Pinpoint the cell where the given text exists, returning its (x, y) midpoint coordinate. 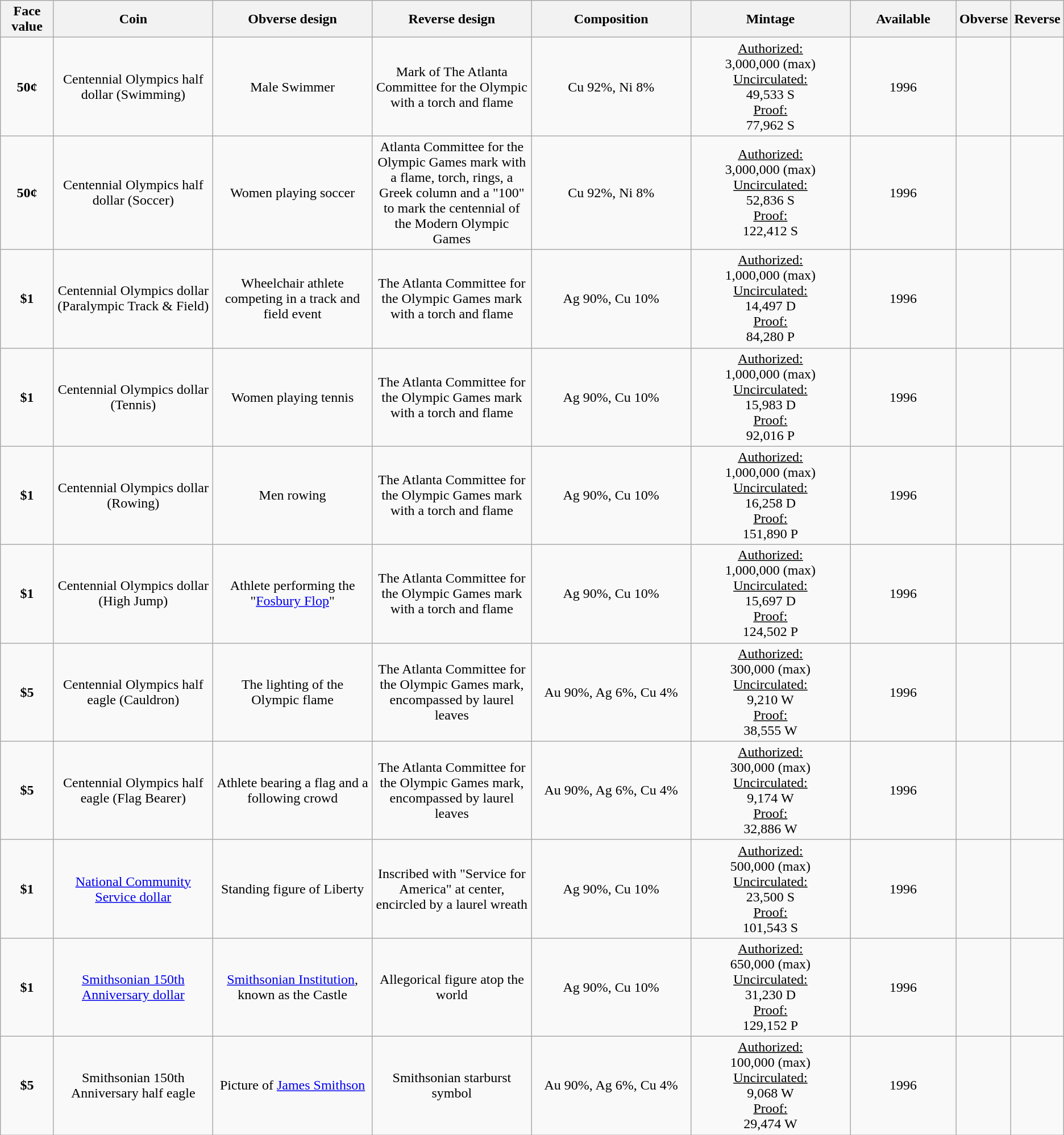
Smithsonian 150th Anniversary dollar (133, 987)
Smithsonian Institution, known as the Castle (292, 987)
Authorized:100,000 (max)Uncirculated:9,068 WProof:29,474 W (770, 1086)
Picture of James Smithson (292, 1086)
Inscribed with "Service for America" at center, encircled by a laurel wreath (452, 889)
Authorized:300,000 (max)Uncirculated:9,174 WProof:32,886 W (770, 790)
Obverse (984, 19)
Male Swimmer (292, 86)
Smithsonian starburst symbol (452, 1086)
Authorized:300,000 (max)Uncirculated:9,210 WProof:38,555 W (770, 692)
National Community Service dollar (133, 889)
Women playing soccer (292, 193)
Centennial Olympics half eagle (Cauldron) (133, 692)
Reverse design (452, 19)
Smithsonian 150th Anniversary half eagle (133, 1086)
Coin (133, 19)
Centennial Olympics half eagle (Flag Bearer) (133, 790)
Reverse (1037, 19)
Authorized:1,000,000 (max)Uncirculated:15,697 DProof:124,502 P (770, 593)
Face value (27, 19)
Standing figure of Liberty (292, 889)
The lighting of the Olympic flame (292, 692)
Obverse design (292, 19)
Authorized:1,000,000 (max)Uncirculated:15,983 DProof:92,016 P (770, 397)
Centennial Olympics half dollar (Soccer) (133, 193)
Athlete bearing a flag and a following crowd (292, 790)
Centennial Olympics dollar (Paralympic Track & Field) (133, 299)
Authorized:3,000,000 (max)Uncirculated:52,836 SProof:122,412 S (770, 193)
Mintage (770, 19)
Mark of The Atlanta Committee for the Olympic with a torch and flame (452, 86)
Centennial Olympics dollar (Rowing) (133, 496)
Men rowing (292, 496)
Women playing tennis (292, 397)
Centennial Olympics dollar (Tennis) (133, 397)
Authorized:3,000,000 (max)Uncirculated:49,533 SProof:77,962 S (770, 86)
Authorized:500,000 (max)Uncirculated:23,500 SProof:101,543 S (770, 889)
Wheelchair athlete competing in a track and field event (292, 299)
Athlete performing the "Fosbury Flop" (292, 593)
Authorized:650,000 (max)Uncirculated:31,230 DProof:129,152 P (770, 987)
Authorized:1,000,000 (max)Uncirculated:16,258 DProof:151,890 P (770, 496)
Composition (611, 19)
Centennial Olympics half dollar (Swimming) (133, 86)
Allegorical figure atop the world (452, 987)
Centennial Olympics dollar (High Jump) (133, 593)
Authorized:1,000,000 (max)Uncirculated:14,497 DProof:84,280 P (770, 299)
Available (904, 19)
